Locate the cell with the specified text and output its [X, Y] center coordinate. 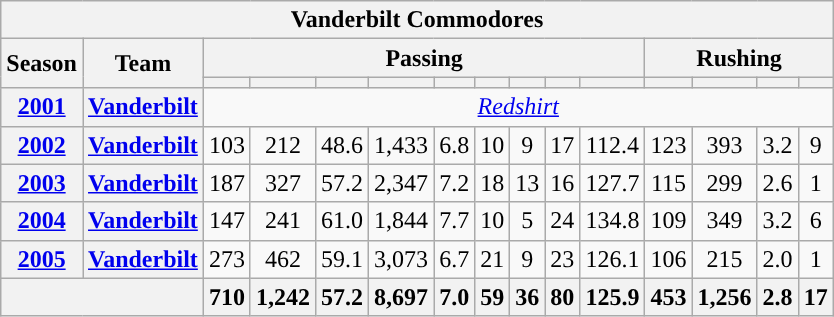
2.6 [778, 183]
Rushing [739, 58]
2001 [42, 107]
112.4 [612, 145]
21 [492, 259]
2.8 [778, 297]
48.6 [342, 145]
18 [492, 183]
Vanderbilt Commodores [417, 20]
453 [668, 297]
147 [226, 221]
393 [724, 145]
215 [724, 259]
2005 [42, 259]
59.1 [342, 259]
2004 [42, 221]
36 [528, 297]
349 [724, 221]
327 [282, 183]
1,256 [724, 297]
103 [226, 145]
24 [562, 221]
8,697 [402, 297]
2.0 [778, 259]
7.2 [454, 183]
2003 [42, 183]
127.7 [612, 183]
7.7 [454, 221]
299 [724, 183]
80 [562, 297]
16 [562, 183]
59 [492, 297]
1,433 [402, 145]
126.1 [612, 259]
Passing [424, 58]
1,844 [402, 221]
3,073 [402, 259]
109 [668, 221]
125.9 [612, 297]
123 [668, 145]
115 [668, 183]
273 [226, 259]
61.0 [342, 221]
241 [282, 221]
1,242 [282, 297]
710 [226, 297]
6.8 [454, 145]
7.0 [454, 297]
2002 [42, 145]
106 [668, 259]
13 [528, 183]
Team [142, 64]
6 [816, 221]
212 [282, 145]
Redshirt [518, 107]
134.8 [612, 221]
2,347 [402, 183]
462 [282, 259]
187 [226, 183]
Season [42, 64]
23 [562, 259]
5 [528, 221]
6.7 [454, 259]
